Detect which cell encompasses the target text, then output its (X, Y) center coordinate. 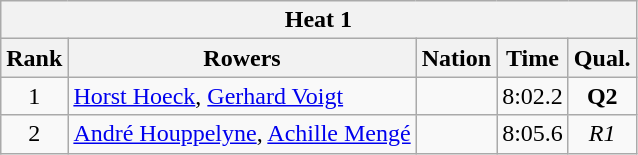
Q2 (602, 96)
R1 (602, 134)
8:02.2 (533, 96)
1 (34, 96)
André Houppelyne, Achille Mengé (242, 134)
Qual. (602, 58)
Heat 1 (318, 20)
Nation (456, 58)
Rank (34, 58)
Time (533, 58)
Rowers (242, 58)
Horst Hoeck, Gerhard Voigt (242, 96)
8:05.6 (533, 134)
2 (34, 134)
